Output the [X, Y] coordinate of the center of the cell containing the given text.  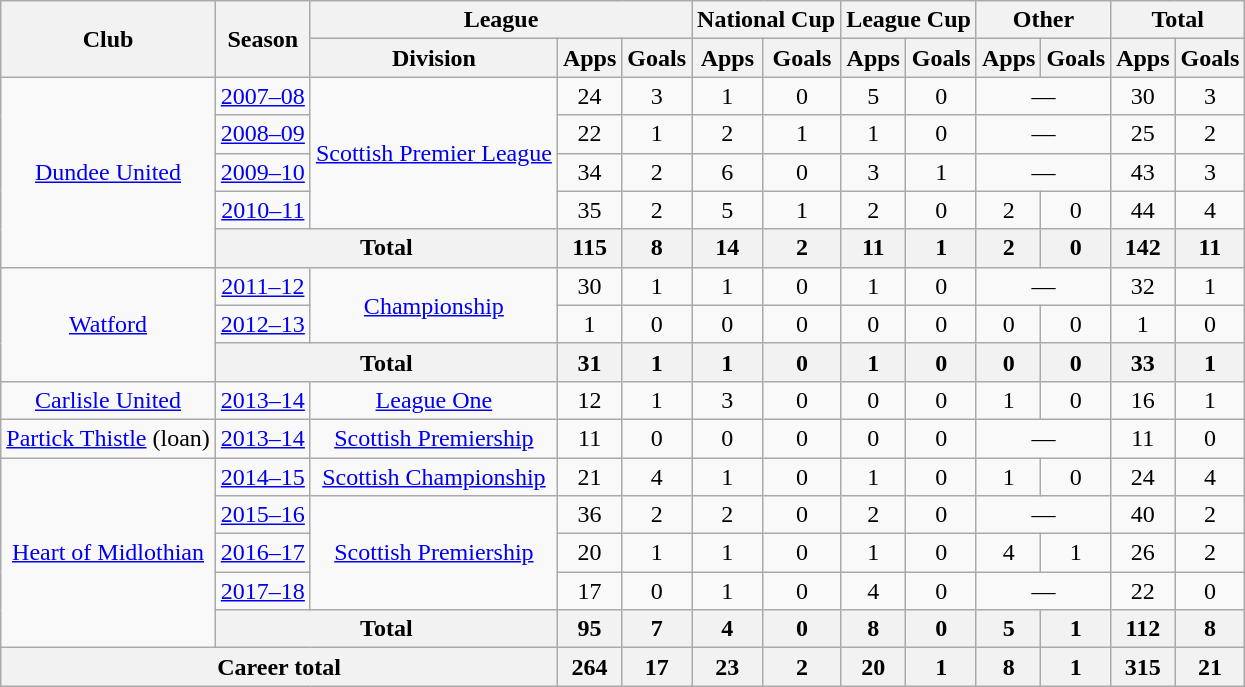
2015–16 [262, 515]
7 [657, 629]
League One [434, 400]
National Cup [766, 20]
112 [1143, 629]
League Cup [909, 20]
Division [434, 58]
23 [728, 667]
44 [1143, 210]
16 [1143, 400]
12 [589, 400]
2014–15 [262, 477]
6 [728, 172]
Watford [108, 324]
34 [589, 172]
35 [589, 210]
95 [589, 629]
2010–11 [262, 210]
Dundee United [108, 172]
36 [589, 515]
43 [1143, 172]
26 [1143, 553]
Championship [434, 305]
32 [1143, 286]
Partick Thistle (loan) [108, 438]
142 [1143, 248]
40 [1143, 515]
31 [589, 362]
2007–08 [262, 96]
315 [1143, 667]
2012–13 [262, 324]
Club [108, 39]
2017–18 [262, 591]
Scottish Championship [434, 477]
League [500, 20]
264 [589, 667]
25 [1143, 134]
Season [262, 39]
2009–10 [262, 172]
Other [1043, 20]
Career total [280, 667]
Carlisle United [108, 400]
14 [728, 248]
2016–17 [262, 553]
Heart of Midlothian [108, 553]
2008–09 [262, 134]
115 [589, 248]
Scottish Premier League [434, 153]
33 [1143, 362]
2011–12 [262, 286]
